Extract the [x, y] coordinate from the center of the cell holding the provided text.  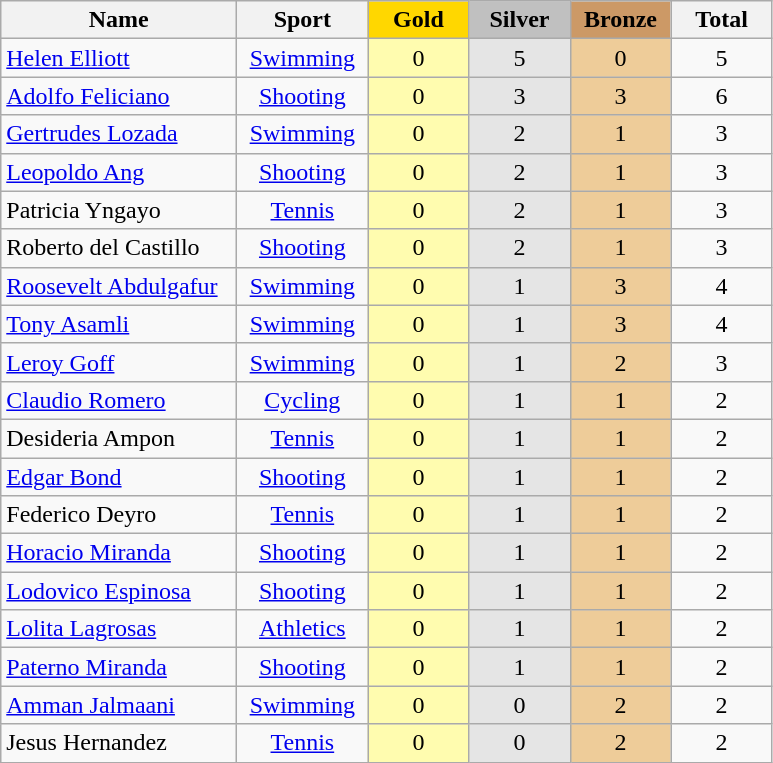
Lolita Lagrosas [119, 629]
Jesus Hernandez [119, 743]
Federico Deyro [119, 515]
6 [722, 96]
Cycling [302, 400]
Horacio Miranda [119, 553]
Amman Jalmaani [119, 705]
Leopoldo Ang [119, 172]
Sport [302, 20]
Paterno Miranda [119, 667]
Roosevelt Abdulgafur [119, 286]
Gold [418, 20]
Edgar Bond [119, 477]
Lodovico Espinosa [119, 591]
Name [119, 20]
Silver [520, 20]
Gertrudes Lozada [119, 134]
Helen Elliott [119, 58]
Total [722, 20]
Patricia Yngayo [119, 210]
Claudio Romero [119, 400]
Roberto del Castillo [119, 248]
Desideria Ampon [119, 438]
Leroy Goff [119, 362]
Bronze [620, 20]
Tony Asamli [119, 324]
Adolfo Feliciano [119, 96]
Athletics [302, 629]
